Provide the (X, Y) coordinate of the cell's center where the given text is located.  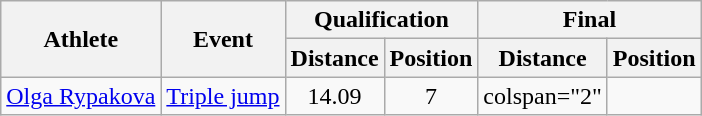
Qualification (382, 20)
14.09 (334, 96)
Olga Rypakova (81, 96)
colspan="2" (543, 96)
Final (590, 20)
7 (431, 96)
Event (223, 39)
Triple jump (223, 96)
Athlete (81, 39)
